Locate the cell with the specified text and output its [X, Y] center coordinate. 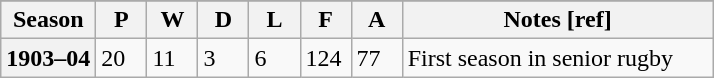
3 [224, 58]
A [376, 20]
77 [376, 58]
Season [48, 20]
P [122, 20]
20 [122, 58]
First season in senior rugby [558, 58]
D [224, 20]
6 [274, 58]
L [274, 20]
F [326, 20]
Notes [ref] [558, 20]
11 [172, 58]
1903–04 [48, 58]
124 [326, 58]
W [172, 20]
